Pinpoint the cell where the given text exists, returning its (x, y) midpoint coordinate. 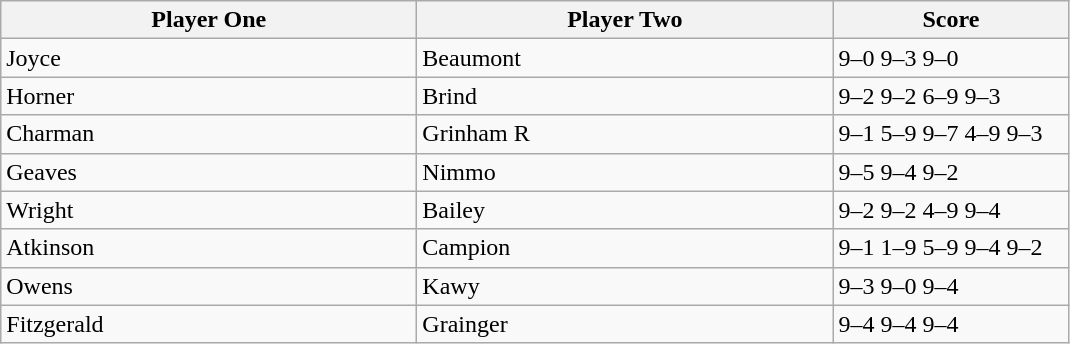
Wright (209, 210)
Bailey (625, 210)
Joyce (209, 58)
9–2 9–2 6–9 9–3 (951, 96)
9–3 9–0 9–4 (951, 286)
Grainger (625, 324)
Kawy (625, 286)
Atkinson (209, 248)
Grinham R (625, 134)
Nimmo (625, 172)
9–4 9–4 9–4 (951, 324)
Player Two (625, 20)
Brind (625, 96)
Geaves (209, 172)
9–5 9–4 9–2 (951, 172)
9–2 9–2 4–9 9–4 (951, 210)
Score (951, 20)
Player One (209, 20)
Campion (625, 248)
9–1 5–9 9–7 4–9 9–3 (951, 134)
Fitzgerald (209, 324)
9–0 9–3 9–0 (951, 58)
Beaumont (625, 58)
Horner (209, 96)
Owens (209, 286)
9–1 1–9 5–9 9–4 9–2 (951, 248)
Charman (209, 134)
